Scan for the cell matching the given text and deliver its (x, y) coordinate at center. 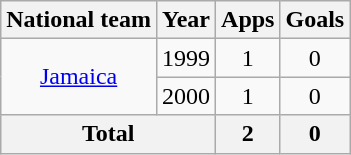
Jamaica (79, 77)
Apps (248, 20)
1999 (186, 58)
Goals (315, 20)
Year (186, 20)
2000 (186, 96)
2 (248, 134)
National team (79, 20)
Total (108, 134)
